Identify which cell holds the provided text, then report its [x, y] central coordinate. 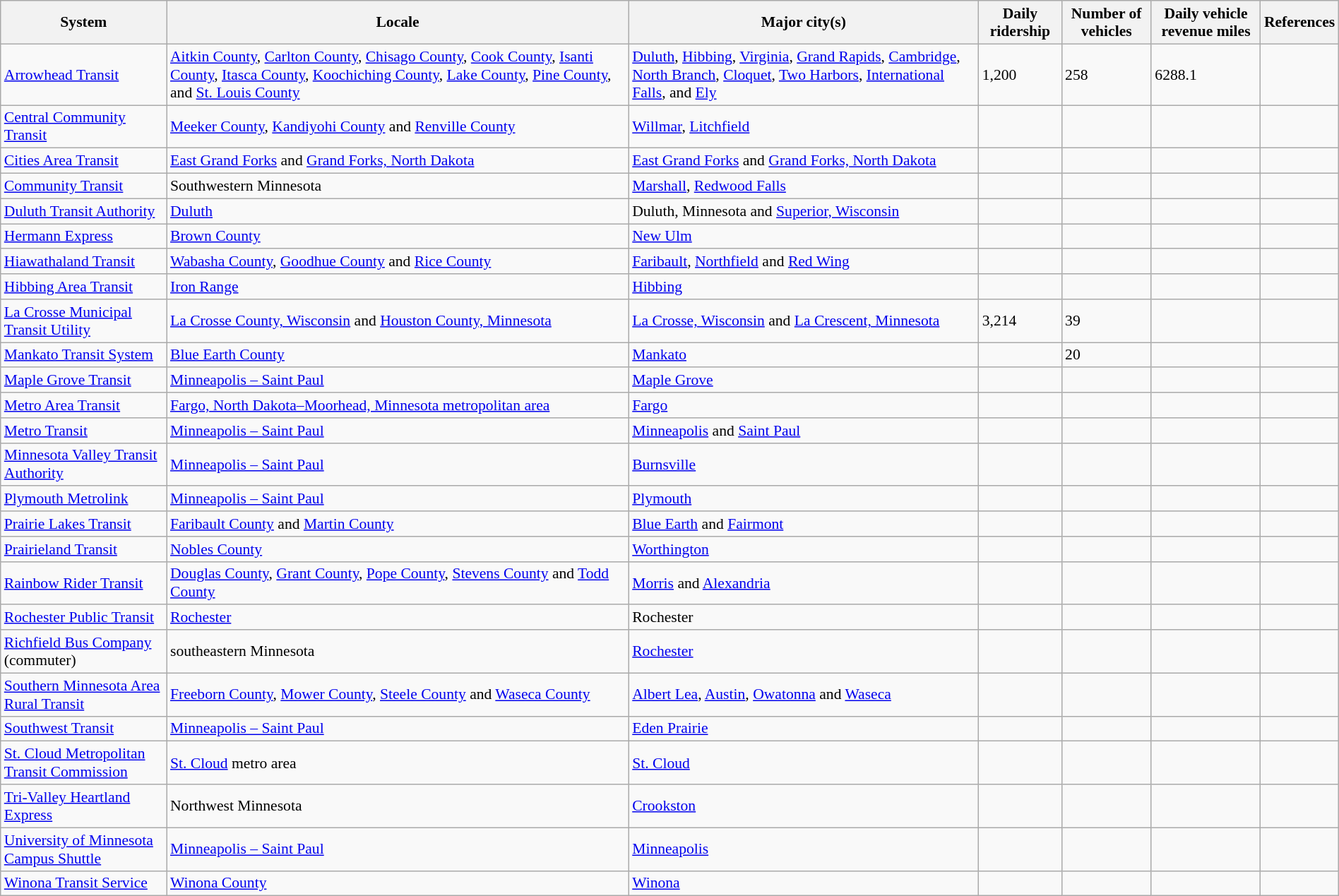
St. Cloud Metropolitan Transit Commission [83, 763]
Winona County [398, 883]
Iron Range [398, 287]
1,200 [1020, 75]
Rainbow Rider Transit [83, 583]
Hiawathaland Transit [83, 262]
Southwestern Minnesota [398, 186]
Freeborn County, Mower County, Steele County and Waseca County [398, 695]
System [83, 23]
Nobles County [398, 549]
Winona Transit Service [83, 883]
St. Cloud metro area [398, 763]
Locale [398, 23]
Northwest Minnesota [398, 806]
Blue Earth County [398, 355]
Daily ridership [1020, 23]
La Crosse, Wisconsin and La Crescent, Minnesota [804, 321]
Douglas County, Grant County, Pope County, Stevens County and Todd County [398, 583]
3,214 [1020, 321]
Mankato Transit System [83, 355]
258 [1106, 75]
Arrowhead Transit [83, 75]
Hibbing Area Transit [83, 287]
Prairie Lakes Transit [83, 524]
Eden Prairie [804, 729]
southeastern Minnesota [398, 651]
Worthington [804, 549]
Southern Minnesota Area Rural Transit [83, 695]
Faribault, Northfield and Red Wing [804, 262]
Willmar, Litchfield [804, 127]
St. Cloud [804, 763]
20 [1106, 355]
New Ulm [804, 237]
Brown County [398, 237]
Duluth Transit Authority [83, 211]
La Crosse Municipal Transit Utility [83, 321]
Burnsville [804, 465]
Fargo, North Dakota–Moorhead, Minnesota metropolitan area [398, 405]
Number of vehicles [1106, 23]
Central Community Transit [83, 127]
Southwest Transit [83, 729]
Plymouth [804, 499]
Fargo [804, 405]
La Crosse County, Wisconsin and Houston County, Minnesota [398, 321]
Richfield Bus Company (commuter) [83, 651]
Maple Grove [804, 381]
Community Transit [83, 186]
Faribault County and Martin County [398, 524]
Minnesota Valley Transit Authority [83, 465]
39 [1106, 321]
Morris and Alexandria [804, 583]
Prairieland Transit [83, 549]
Maple Grove Transit [83, 381]
University of Minnesota Campus Shuttle [83, 849]
Mankato [804, 355]
6288.1 [1206, 75]
Plymouth Metrolink [83, 499]
Metro Transit [83, 431]
Albert Lea, Austin, Owatonna and Waseca [804, 695]
Minneapolis and Saint Paul [804, 431]
Wabasha County, Goodhue County and Rice County [398, 262]
Crookston [804, 806]
Winona [804, 883]
Hermann Express [83, 237]
Rochester Public Transit [83, 618]
Metro Area Transit [83, 405]
Blue Earth and Fairmont [804, 524]
Tri-Valley Heartland Express [83, 806]
Major city(s) [804, 23]
Hibbing [804, 287]
Duluth [398, 211]
Duluth, Minnesota and Superior, Wisconsin [804, 211]
Marshall, Redwood Falls [804, 186]
Daily vehicle revenue miles [1206, 23]
References [1299, 23]
Cities Area Transit [83, 161]
Duluth, Hibbing, Virginia, Grand Rapids, Cambridge, North Branch, Cloquet, Two Harbors, International Falls, and Ely [804, 75]
Minneapolis [804, 849]
Meeker County, Kandiyohi County and Renville County [398, 127]
